Locate the cell with the specified text and output its (X, Y) center coordinate. 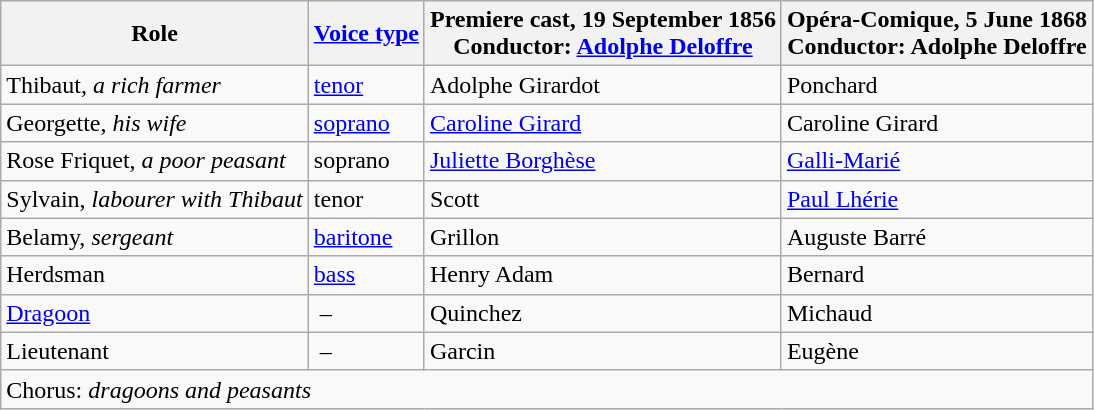
Michaud (936, 313)
Premiere cast, 19 September 1856Conductor: Adolphe Deloffre (602, 34)
Galli-Marié (936, 161)
Sylvain, labourer with Thibaut (155, 199)
Opéra-Comique, 5 June 1868Conductor: Adolphe Deloffre (936, 34)
Henry Adam (602, 275)
Adolphe Girardot (602, 85)
Thibaut, a rich farmer (155, 85)
Garcin (602, 351)
Bernard (936, 275)
Rose Friquet, a poor peasant (155, 161)
Herdsman (155, 275)
Paul Lhérie (936, 199)
Belamy, sergeant (155, 237)
bass (366, 275)
Auguste Barré (936, 237)
Role (155, 34)
Ponchard (936, 85)
Eugène (936, 351)
Chorus: dragoons and peasants (547, 389)
baritone (366, 237)
Quinchez (602, 313)
Juliette Borghèse (602, 161)
Voice type (366, 34)
Grillon (602, 237)
Lieutenant (155, 351)
Georgette, his wife (155, 123)
Dragoon (155, 313)
Scott (602, 199)
